Return the (X, Y) coordinate for the center point of the cell that contains the specified text.  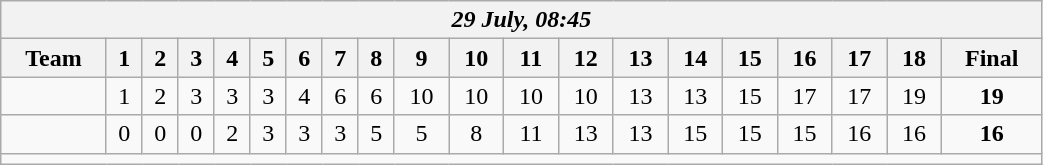
14 (696, 58)
29 July, 08:45 (522, 20)
12 (586, 58)
9 (422, 58)
Final (992, 58)
18 (914, 58)
Team (54, 58)
7 (340, 58)
